Search for the cell housing the specified text and yield its (X, Y) center coordinate. 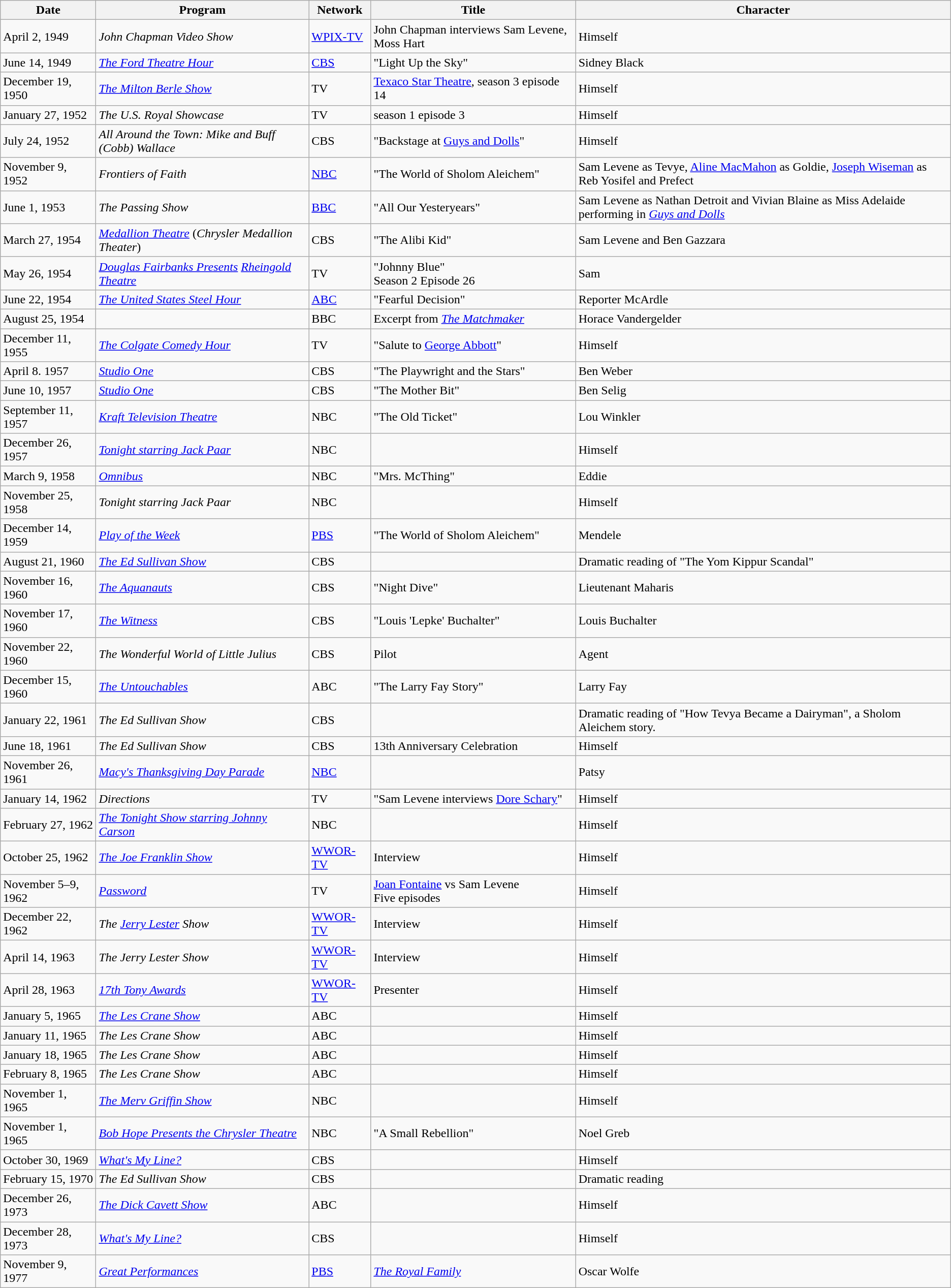
Omnibus (202, 476)
The United States Steel Hour (202, 299)
October 30, 1969 (48, 1159)
September 11, 1957 (48, 417)
"Sam Levene interviews Dore Schary" (473, 798)
season 1 episode 3 (473, 115)
November 5–9, 1962 (48, 891)
December 19, 1950 (48, 88)
June 14, 1949 (48, 62)
John Chapman interviews Sam Levene, Moss Hart (473, 37)
April 28, 1963 (48, 990)
"The Playwright and the Stars" (473, 371)
January 27, 1952 (48, 115)
December 26, 1957 (48, 450)
Program (202, 10)
WPIX-TV (340, 37)
Joan Fontaine vs Sam Levene Five episodes (473, 891)
Dramatic reading of "The Yom Kippur Scandal" (763, 561)
The Dick Cavett Show (202, 1205)
"Light Up the Sky" (473, 62)
The Colgate Comedy Hour (202, 344)
January 18, 1965 (48, 1055)
December 26, 1973 (48, 1205)
February 27, 1962 (48, 825)
November 26, 1961 (48, 772)
Reporter McArdle (763, 299)
August 25, 1954 (48, 319)
December 15, 1960 (48, 687)
Sam (763, 273)
The U.S. Royal Showcase (202, 115)
Sam Levene as Nathan Detroit and Vivian Blaine as Miss Adelaide performing in Guys and Dolls (763, 207)
Password (202, 891)
The Ford Theatre Hour (202, 62)
Douglas Fairbanks Presents Rheingold Theatre (202, 273)
July 24, 1952 (48, 141)
November 9, 1952 (48, 174)
Horace Vandergelder (763, 319)
January 14, 1962 (48, 798)
December 22, 1962 (48, 924)
John Chapman Video Show (202, 37)
Ben Weber (763, 371)
The Tonight Show starring Johnny Carson (202, 825)
June 18, 1961 (48, 746)
June 10, 1957 (48, 391)
Date (48, 10)
"Night Dive" (473, 587)
Sam Levene and Ben Gazzara (763, 240)
June 22, 1954 (48, 299)
Directions (202, 798)
November 9, 1977 (48, 1271)
"All Our Yesteryears" (473, 207)
Oscar Wolfe (763, 1271)
November 16, 1960 (48, 587)
"The Larry Fay Story" (473, 687)
November 22, 1960 (48, 653)
November 17, 1960 (48, 621)
August 21, 1960 (48, 561)
Frontiers of Faith (202, 174)
January 22, 1961 (48, 719)
Ben Selig (763, 391)
May 26, 1954 (48, 273)
13th Anniversary Celebration (473, 746)
Patsy (763, 772)
March 27, 1954 (48, 240)
Dramatic reading of "How Tevya Became a Dairyman", a Sholom Aleichem story. (763, 719)
November 25, 1958 (48, 502)
"Mrs. McThing" (473, 476)
The Royal Family (473, 1271)
The Untouchables (202, 687)
April 2, 1949 (48, 37)
June 1, 1953 (48, 207)
Larry Fay (763, 687)
The Aquanauts (202, 587)
Play of the Week (202, 536)
The Merv Griffin Show (202, 1101)
Excerpt from The Matchmaker (473, 319)
The Joe Franklin Show (202, 858)
Agent (763, 653)
April 8. 1957 (48, 371)
Noel Greb (763, 1133)
17th Tony Awards (202, 990)
Eddie (763, 476)
April 14, 1963 (48, 957)
The Passing Show (202, 207)
Mendele (763, 536)
February 15, 1970 (48, 1179)
"The Alibi Kid" (473, 240)
Network (340, 10)
Sam Levene as Tevye, Aline MacMahon as Goldie, Joseph Wiseman as Reb Yosifel and Prefect (763, 174)
Character (763, 10)
January 5, 1965 (48, 1016)
Louis Buchalter (763, 621)
Lieutenant Maharis (763, 587)
December 14, 1959 (48, 536)
Pilot (473, 653)
"Louis 'Lepke' Buchalter" (473, 621)
Title (473, 10)
Great Performances (202, 1271)
Kraft Television Theatre (202, 417)
Texaco Star Theatre, season 3 episode 14 (473, 88)
"The Mother Bit" (473, 391)
Macy's Thanksgiving Day Parade (202, 772)
The Milton Berle Show (202, 88)
Medallion Theatre (Chrysler Medallion Theater) (202, 240)
"A Small Rebellion" (473, 1133)
December 28, 1973 (48, 1238)
"Backstage at Guys and Dolls" (473, 141)
Bob Hope Presents the Chrysler Theatre (202, 1133)
"Fearful Decision" (473, 299)
March 9, 1958 (48, 476)
Lou Winkler (763, 417)
The Witness (202, 621)
Dramatic reading (763, 1179)
January 11, 1965 (48, 1035)
December 11, 1955 (48, 344)
February 8, 1965 (48, 1074)
"The Old Ticket" (473, 417)
October 25, 1962 (48, 858)
"Johnny Blue" Season 2 Episode 26 (473, 273)
"Salute to George Abbott" (473, 344)
Presenter (473, 990)
The Wonderful World of Little Julius (202, 653)
Sidney Black (763, 62)
All Around the Town: Mike and Buff (Cobb) Wallace (202, 141)
